Scan for the cell matching the given text and deliver its (X, Y) coordinate at center. 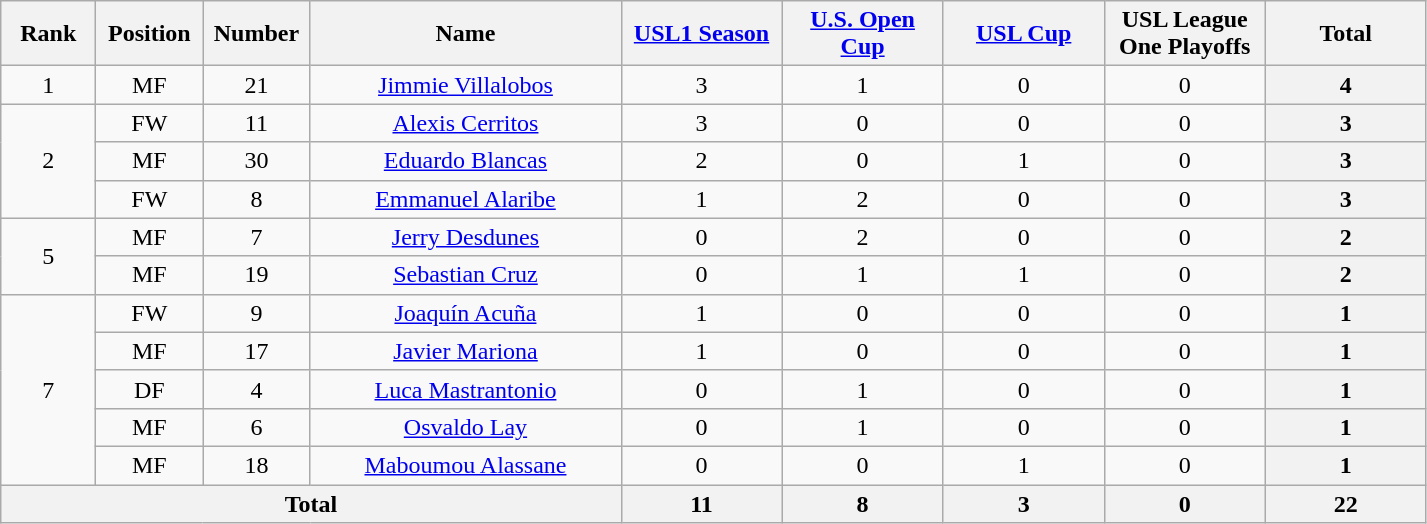
Position (150, 34)
9 (256, 313)
22 (1346, 503)
21 (256, 85)
Jerry Desdunes (466, 237)
Joaquín Acuña (466, 313)
Name (466, 34)
Eduardo Blancas (466, 161)
Rank (48, 34)
Osvaldo Lay (466, 427)
Javier Mariona (466, 351)
17 (256, 351)
Luca Mastrantonio (466, 389)
Number (256, 34)
19 (256, 275)
30 (256, 161)
Maboumou Alassane (466, 465)
U.S. Open Cup (862, 34)
Jimmie Villalobos (466, 85)
USL1 Season (702, 34)
Emmanuel Alaribe (466, 199)
USL League One Playoffs (1184, 34)
6 (256, 427)
5 (48, 256)
DF (150, 389)
USL Cup (1024, 34)
18 (256, 465)
Alexis Cerritos (466, 123)
Sebastian Cruz (466, 275)
